Output the (X, Y) coordinate of the center of the cell containing the given text.  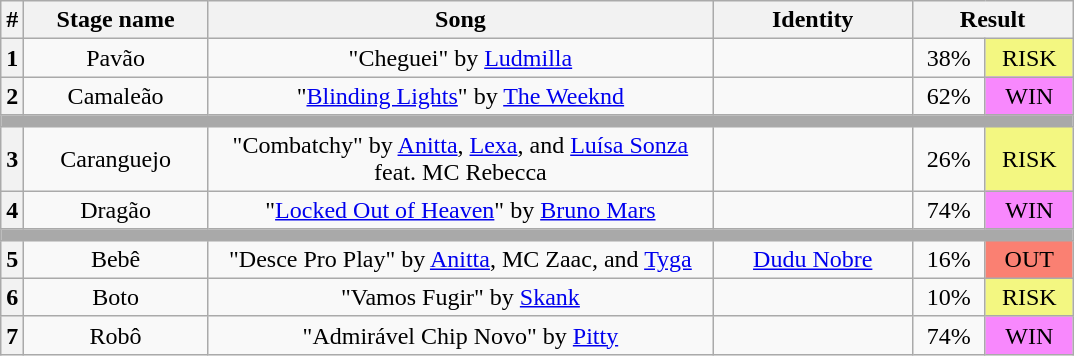
# (12, 20)
3 (12, 158)
26% (948, 158)
"Desce Pro Play" by Anitta, MC Zaac, and Tyga (460, 259)
"Vamos Fugir" by Skank (460, 297)
Stage name (116, 20)
Bebê (116, 259)
16% (948, 259)
10% (948, 297)
Pavão (116, 58)
"Combatchy" by Anitta, Lexa, and Luísa Sonza feat. MC Rebecca (460, 158)
Dudu Nobre (812, 259)
38% (948, 58)
1 (12, 58)
4 (12, 210)
Identity (812, 20)
OUT (1029, 259)
2 (12, 96)
Caranguejo (116, 158)
Boto (116, 297)
Dragão (116, 210)
7 (12, 335)
"Blinding Lights" by The Weeknd (460, 96)
"Admirável Chip Novo" by Pitty (460, 335)
6 (12, 297)
Song (460, 20)
62% (948, 96)
5 (12, 259)
Result (992, 20)
Camaleão (116, 96)
"Locked Out of Heaven" by Bruno Mars (460, 210)
"Cheguei" by Ludmilla (460, 58)
Robô (116, 335)
